Determine the (X, Y) coordinate at the center of the cell enclosing the given text.  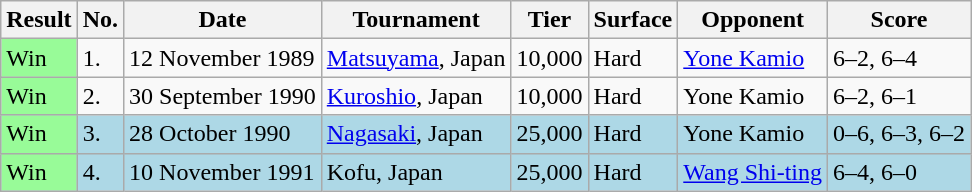
Score (900, 20)
Kuroshio, Japan (416, 96)
30 September 1990 (223, 96)
Wang Shi-ting (753, 172)
3. (100, 134)
Matsuyama, Japan (416, 58)
Nagasaki, Japan (416, 134)
No. (100, 20)
Date (223, 20)
6–2, 6–1 (900, 96)
Kofu, Japan (416, 172)
10 November 1991 (223, 172)
2. (100, 96)
4. (100, 172)
Tournament (416, 20)
6–4, 6–0 (900, 172)
Tier (550, 20)
Result (39, 20)
Surface (633, 20)
12 November 1989 (223, 58)
1. (100, 58)
28 October 1990 (223, 134)
Opponent (753, 20)
0–6, 6–3, 6–2 (900, 134)
6–2, 6–4 (900, 58)
